Locate the cell with the specified text and output its [X, Y] center coordinate. 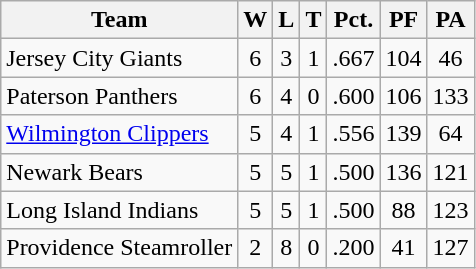
.556 [354, 134]
Long Island Indians [120, 210]
Wilmington Clippers [120, 134]
Paterson Panthers [120, 96]
T [314, 20]
123 [450, 210]
Jersey City Giants [120, 58]
.667 [354, 58]
Newark Bears [120, 172]
L [286, 20]
2 [256, 248]
PF [404, 20]
64 [450, 134]
.200 [354, 248]
133 [450, 96]
104 [404, 58]
8 [286, 248]
136 [404, 172]
46 [450, 58]
.600 [354, 96]
Pct. [354, 20]
139 [404, 134]
W [256, 20]
88 [404, 210]
PA [450, 20]
127 [450, 248]
121 [450, 172]
3 [286, 58]
41 [404, 248]
Providence Steamroller [120, 248]
106 [404, 96]
Team [120, 20]
